Pinpoint the cell where the given text exists, returning its (x, y) midpoint coordinate. 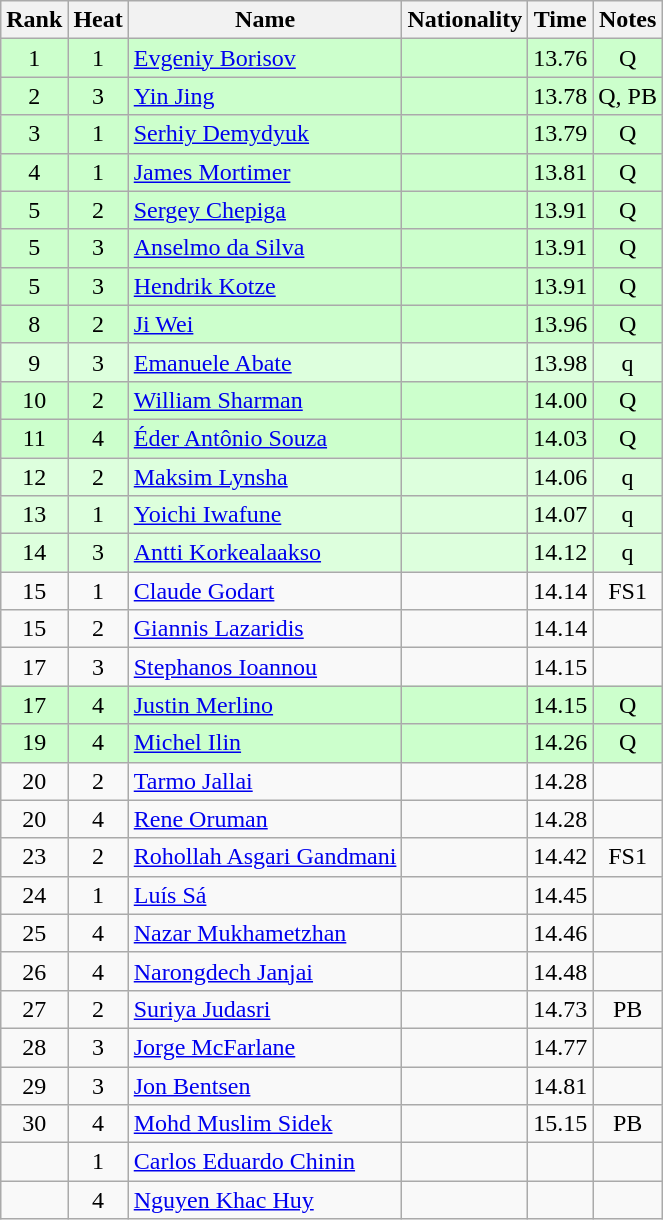
Maksim Lynsha (265, 477)
11 (34, 438)
Q, PB (628, 96)
26 (34, 971)
Claude Godart (265, 591)
Sergey Chepiga (265, 210)
Luís Sá (265, 895)
Jorge McFarlane (265, 1047)
Giannis Lazaridis (265, 629)
Time (560, 20)
14.12 (560, 553)
Evgeniy Borisov (265, 58)
23 (34, 857)
Stephanos Ioannou (265, 667)
Justin Merlino (265, 705)
William Sharman (265, 400)
Antti Korkealaakso (265, 553)
James Mortimer (265, 172)
14 (34, 553)
27 (34, 1009)
14.03 (560, 438)
Mohd Muslim Sidek (265, 1124)
13.81 (560, 172)
Hendrik Kotze (265, 286)
Rohollah Asgari Gandmani (265, 857)
14.77 (560, 1047)
Nguyen Khac Huy (265, 1200)
15.15 (560, 1124)
Suriya Judasri (265, 1009)
Narongdech Janjai (265, 971)
13.79 (560, 134)
Nazar Mukhametzhan (265, 933)
14.81 (560, 1085)
14.45 (560, 895)
Tarmo Jallai (265, 781)
Éder Antônio Souza (265, 438)
19 (34, 743)
12 (34, 477)
24 (34, 895)
14.07 (560, 515)
Carlos Eduardo Chinin (265, 1162)
25 (34, 933)
9 (34, 362)
14.42 (560, 857)
14.73 (560, 1009)
Emanuele Abate (265, 362)
Nationality (465, 20)
Anselmo da Silva (265, 248)
13.76 (560, 58)
13.98 (560, 362)
Jon Bentsen (265, 1085)
28 (34, 1047)
Notes (628, 20)
Michel Ilin (265, 743)
30 (34, 1124)
13.96 (560, 324)
Name (265, 20)
Rene Oruman (265, 819)
13 (34, 515)
14.06 (560, 477)
Yoichi Iwafune (265, 515)
10 (34, 400)
29 (34, 1085)
Rank (34, 20)
14.00 (560, 400)
14.48 (560, 971)
14.26 (560, 743)
Heat (98, 20)
Ji Wei (265, 324)
8 (34, 324)
Yin Jing (265, 96)
13.78 (560, 96)
14.46 (560, 933)
Serhiy Demydyuk (265, 134)
